Capture the cell that displays the provided text and extract its (x, y) central coordinate. 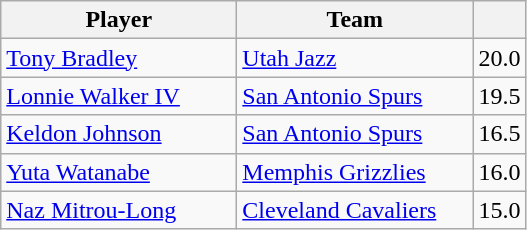
15.0 (500, 210)
Team (355, 20)
Lonnie Walker IV (119, 96)
20.0 (500, 58)
Utah Jazz (355, 58)
Yuta Watanabe (119, 172)
16.5 (500, 134)
Tony Bradley (119, 58)
16.0 (500, 172)
Keldon Johnson (119, 134)
Player (119, 20)
19.5 (500, 96)
Naz Mitrou-Long (119, 210)
Memphis Grizzlies (355, 172)
Cleveland Cavaliers (355, 210)
